Detect which cell encompasses the target text, then output its (X, Y) center coordinate. 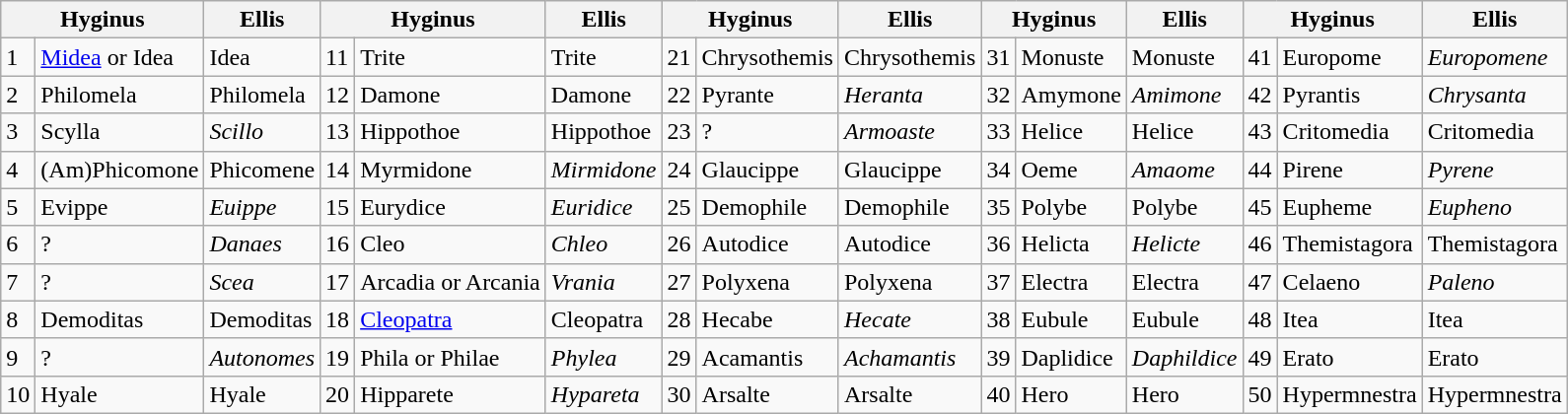
Euippe (262, 207)
Arcadia or Arcania (451, 282)
12 (337, 95)
Amaome (1184, 170)
47 (1260, 282)
41 (1260, 57)
39 (998, 357)
46 (1260, 244)
Eurydice (451, 207)
Scillo (262, 132)
17 (337, 282)
Chleo (604, 244)
Achamantis (909, 357)
Autonomes (262, 357)
40 (998, 394)
(Am)Phicomone (120, 170)
Phila or Philae (451, 357)
Midea or Idea (120, 57)
20 (337, 394)
Helicta (1071, 244)
Acamantis (767, 357)
10 (18, 394)
Euridice (604, 207)
Pirene (1349, 170)
35 (998, 207)
43 (1260, 132)
29 (678, 357)
4 (18, 170)
Helicte (1184, 244)
22 (678, 95)
Armoaste (909, 132)
1 (18, 57)
Hypareta (604, 394)
Hipparete (451, 394)
36 (998, 244)
Pyrantis (1349, 95)
11 (337, 57)
Scylla (120, 132)
48 (1260, 319)
Heranta (909, 95)
6 (18, 244)
Eupheno (1495, 207)
37 (998, 282)
23 (678, 132)
18 (337, 319)
Daplidice (1071, 357)
Eupheme (1349, 207)
5 (18, 207)
25 (678, 207)
38 (998, 319)
Amymone (1071, 95)
42 (1260, 95)
26 (678, 244)
50 (1260, 394)
21 (678, 57)
Phylea (604, 357)
13 (337, 132)
Pyrante (767, 95)
19 (337, 357)
28 (678, 319)
Phicomene (262, 170)
7 (18, 282)
16 (337, 244)
Myrmidone (451, 170)
8 (18, 319)
49 (1260, 357)
Idea (262, 57)
Vrania (604, 282)
14 (337, 170)
33 (998, 132)
45 (1260, 207)
30 (678, 394)
Cleo (451, 244)
34 (998, 170)
2 (18, 95)
Paleno (1495, 282)
15 (337, 207)
Europome (1349, 57)
32 (998, 95)
Scea (262, 282)
Chrysanta (1495, 95)
27 (678, 282)
Hecabe (767, 319)
Evippe (120, 207)
Daphildice (1184, 357)
Amimone (1184, 95)
24 (678, 170)
3 (18, 132)
Mirmidone (604, 170)
44 (1260, 170)
9 (18, 357)
Celaeno (1349, 282)
31 (998, 57)
Pyrene (1495, 170)
Europomene (1495, 57)
Hecate (909, 319)
Danaes (262, 244)
Oeme (1071, 170)
